Provide the (x, y) coordinate of the cell's center where the given text is located.  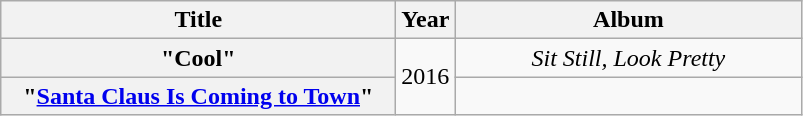
2016 (426, 77)
Album (628, 20)
"Cool" (198, 58)
Title (198, 20)
Year (426, 20)
"Santa Claus Is Coming to Town" (198, 96)
Sit Still, Look Pretty (628, 58)
